Return the [X, Y] coordinate for the center point of the cell that contains the specified text.  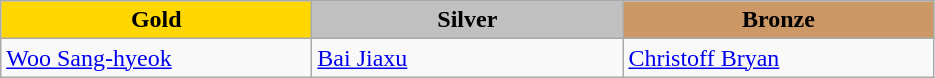
Silver [468, 20]
Gold [156, 20]
Christoff Bryan [778, 58]
Bai Jiaxu [468, 58]
Bronze [778, 20]
Woo Sang-hyeok [156, 58]
